Detect which cell encompasses the target text, then output its (x, y) center coordinate. 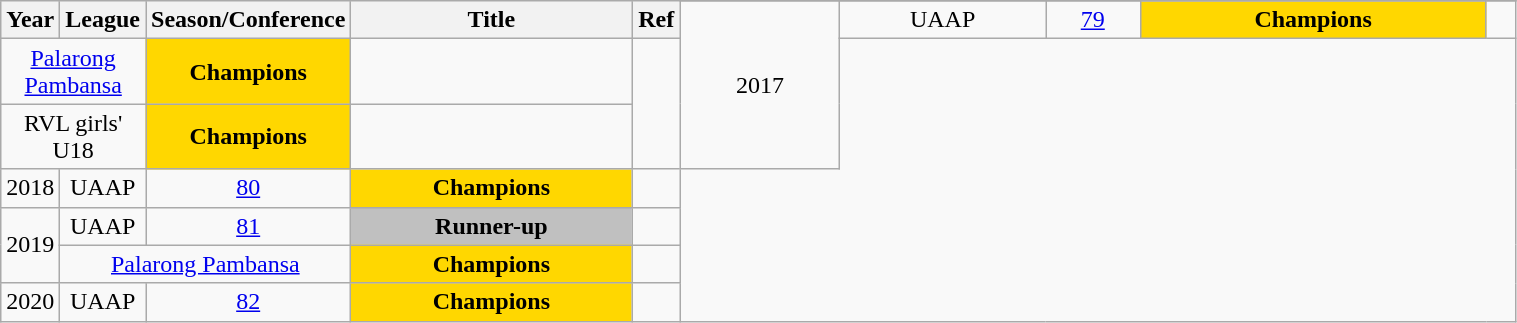
Year (30, 20)
82 (248, 302)
2017 (760, 85)
2020 (30, 302)
Title (492, 20)
2019 (30, 245)
Runner-up (492, 226)
81 (248, 226)
League (103, 20)
RVL girls' U18 (74, 136)
Season/Conference (248, 20)
2018 (30, 188)
79 (1093, 20)
Ref (656, 20)
80 (248, 188)
